Identify which cell holds the provided text, then report its (x, y) central coordinate. 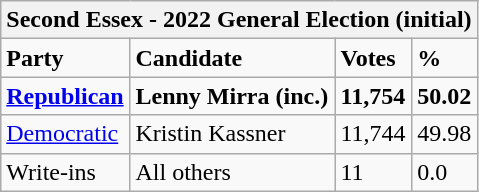
All others (232, 172)
Votes (374, 58)
11,744 (374, 134)
Democratic (66, 134)
0.0 (445, 172)
Kristin Kassner (232, 134)
11 (374, 172)
Second Essex - 2022 General Election (initial) (239, 20)
Republican (66, 96)
49.98 (445, 134)
% (445, 58)
Party (66, 58)
Lenny Mirra (inc.) (232, 96)
Candidate (232, 58)
11,754 (374, 96)
Write-ins (66, 172)
50.02 (445, 96)
